Determine the [X, Y] coordinate at the center of the cell enclosing the given text.  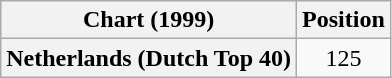
125 [344, 58]
Chart (1999) [149, 20]
Position [344, 20]
Netherlands (Dutch Top 40) [149, 58]
